Pinpoint the cell where the given text exists, returning its (x, y) midpoint coordinate. 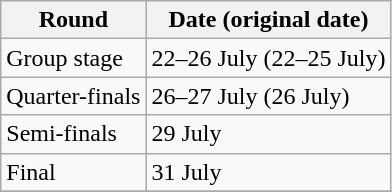
Round (74, 20)
22–26 July (22–25 July) (268, 58)
Semi-finals (74, 134)
Quarter-finals (74, 96)
Final (74, 172)
Group stage (74, 58)
26–27 July (26 July) (268, 96)
Date (original date) (268, 20)
31 July (268, 172)
29 July (268, 134)
